Detect which cell encompasses the target text, then output its (X, Y) center coordinate. 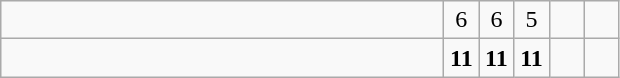
5 (532, 20)
